Extract the (X, Y) coordinate from the center of the cell holding the provided text.  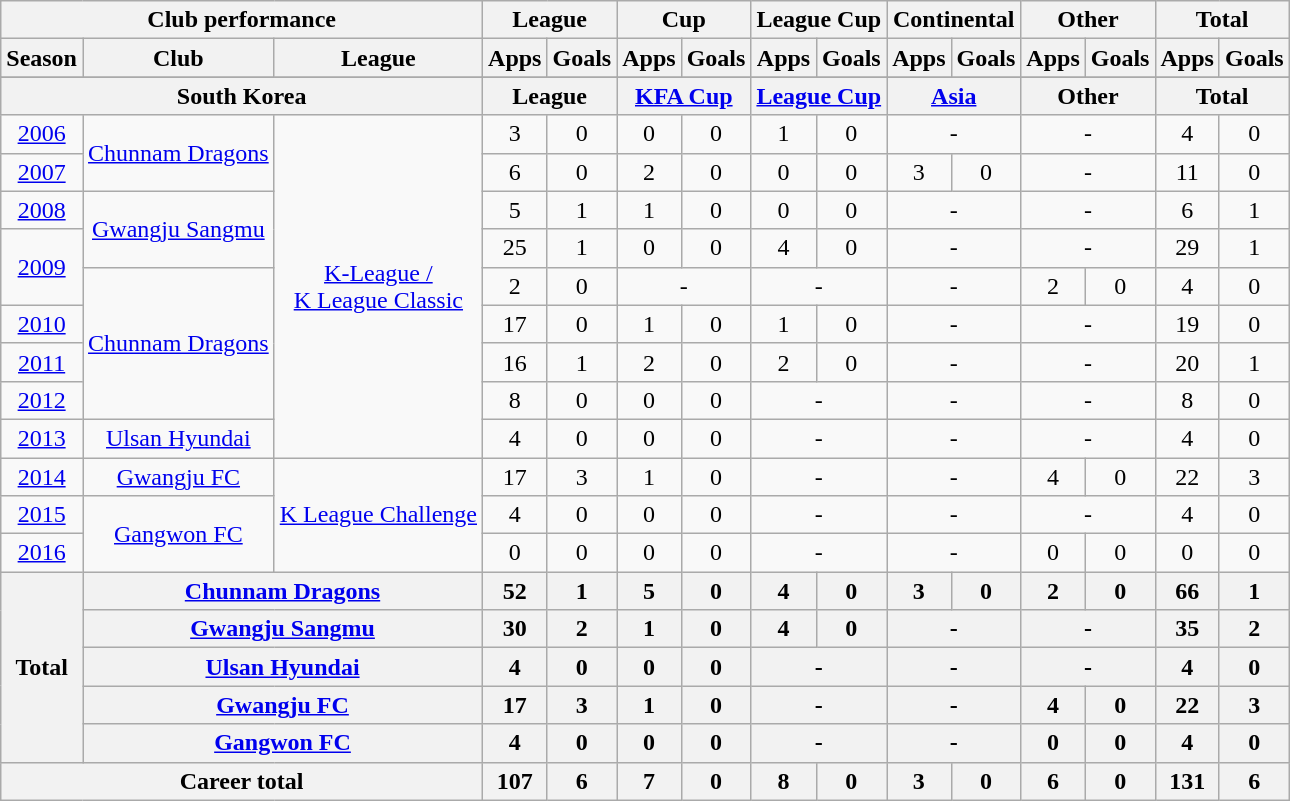
2016 (42, 553)
25 (515, 248)
2006 (42, 134)
Club performance (242, 20)
Continental (954, 20)
2014 (42, 477)
2010 (42, 324)
2011 (42, 362)
131 (1187, 781)
52 (515, 591)
35 (1187, 629)
19 (1187, 324)
2013 (42, 438)
11 (1187, 172)
2007 (42, 172)
66 (1187, 591)
29 (1187, 248)
K-League / K League Classic (378, 286)
107 (515, 781)
Club (178, 58)
2015 (42, 515)
South Korea (242, 96)
30 (515, 629)
20 (1187, 362)
Career total (242, 781)
Asia (954, 96)
2009 (42, 267)
KFA Cup (684, 96)
Cup (684, 20)
2012 (42, 400)
16 (515, 362)
K League Challenge (378, 515)
2008 (42, 210)
7 (649, 781)
Season (42, 58)
